Find where the given text appears and provide that cell's center as (x, y) coordinate. 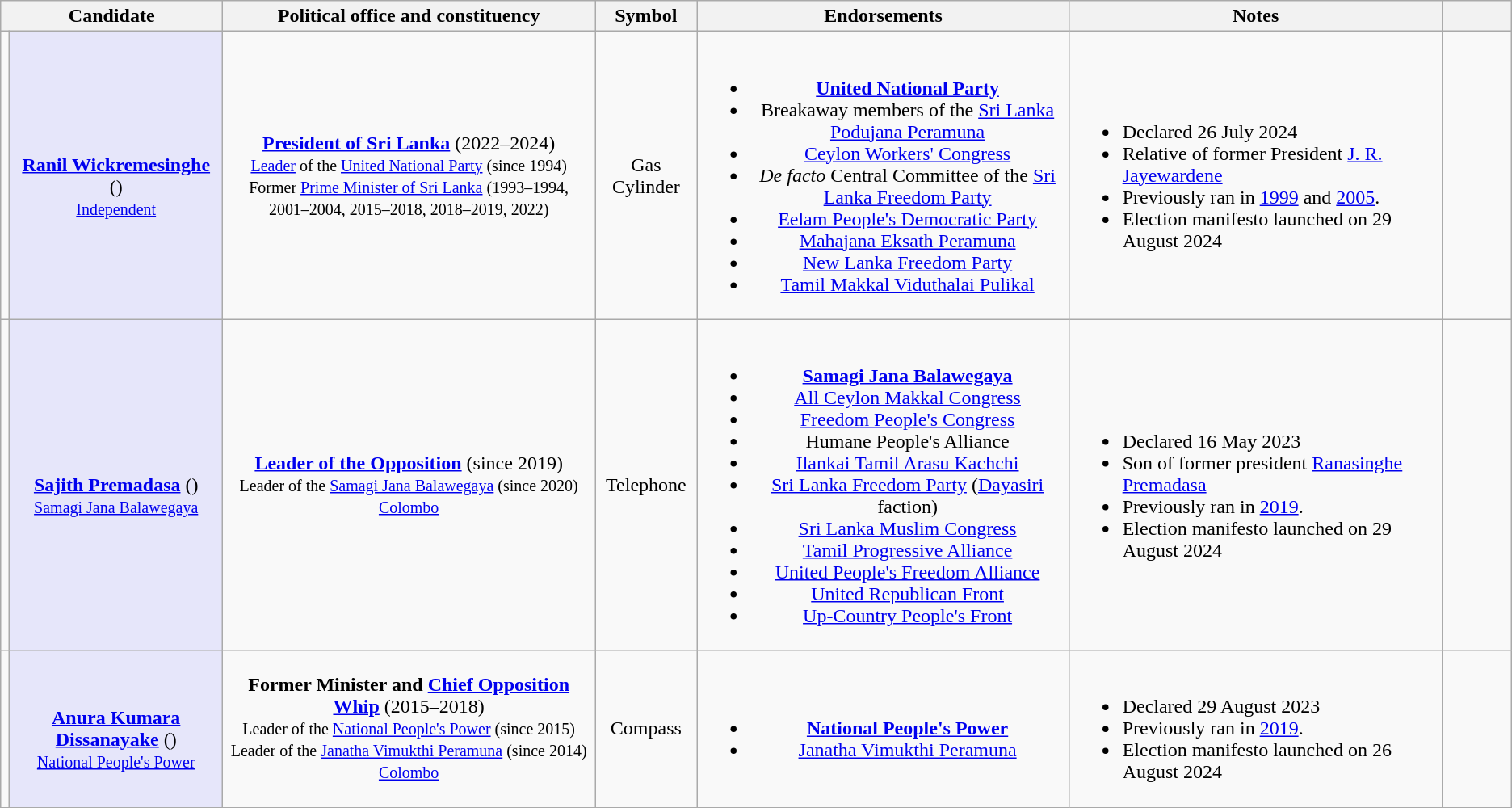
Symbol (646, 16)
Anura Kumara Dissanayake ()National People's Power (116, 729)
Notes (1255, 16)
Political office and constituency (409, 16)
Sajith Premadasa ()Samagi Jana Balawegaya (116, 485)
National People's PowerJanatha Vimukthi Peramuna (884, 729)
Declared 26 July 2024Relative of former President J. R. JayewardenePreviously ran in 1999 and 2005.Election manifesto launched on 29 August 2024 (1255, 175)
Compass (646, 729)
Leader of the Opposition (since 2019)Leader of the Samagi Jana Balawegaya (since 2020)Colombo (409, 485)
Endorsements (884, 16)
Candidate (111, 16)
Telephone (646, 485)
Declared 29 August 2023Previously ran in 2019.Election manifesto launched on 26 August 2024 (1255, 729)
Ranil Wickremesinghe ()Independent (116, 175)
Gas Cylinder (646, 175)
Declared 16 May 2023Son of former president Ranasinghe PremadasaPreviously ran in 2019.Election manifesto launched on 29 August 2024 (1255, 485)
